From the cell containing the given text, extract its center point as (X, Y) coordinate. 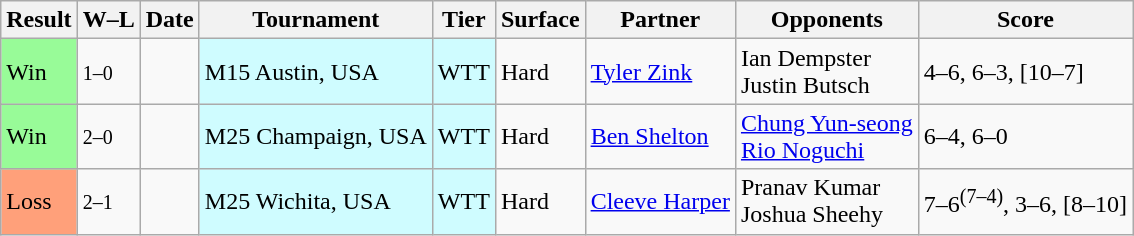
Loss (39, 202)
Tyler Zink (660, 72)
1–0 (108, 72)
M25 Wichita, USA (316, 202)
Tier (464, 20)
Pranav Kumar Joshua Sheehy (826, 202)
2–0 (108, 136)
6–4, 6–0 (1025, 136)
Score (1025, 20)
Tournament (316, 20)
M25 Champaign, USA (316, 136)
4–6, 6–3, [10–7] (1025, 72)
Date (170, 20)
Surface (540, 20)
W–L (108, 20)
M15 Austin, USA (316, 72)
Cleeve Harper (660, 202)
Opponents (826, 20)
2–1 (108, 202)
Ian Dempster Justin Butsch (826, 72)
Ben Shelton (660, 136)
Partner (660, 20)
7–6(7–4), 3–6, [8–10] (1025, 202)
Chung Yun-seong Rio Noguchi (826, 136)
Result (39, 20)
